Locate the cell with the specified text and output its [X, Y] center coordinate. 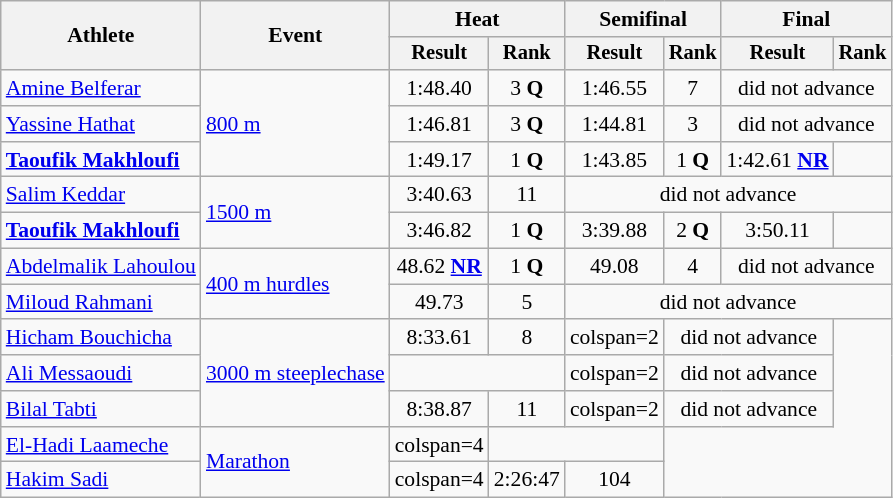
5 [527, 302]
3000 m steeplechase [296, 374]
3:46.82 [440, 231]
3 [693, 124]
1:42.61 NR [777, 160]
4 [693, 267]
Miloud Rahmani [101, 302]
3:39.88 [614, 231]
1:46.55 [614, 88]
Salim Keddar [101, 195]
Hakim Sadi [101, 480]
Hicham Bouchicha [101, 338]
3:40.63 [440, 195]
El-Hadi Laameche [101, 445]
Final [806, 19]
Abdelmalik Lahoulou [101, 267]
1:46.81 [440, 124]
8:33.61 [440, 338]
Bilal Tabti [101, 409]
Marathon [296, 462]
Heat [478, 19]
48.62 NR [440, 267]
400 m hurdles [296, 284]
8:38.87 [440, 409]
800 m [296, 124]
Semifinal [644, 19]
49.73 [440, 302]
49.08 [614, 267]
3:50.11 [777, 231]
1:44.81 [614, 124]
Athlete [101, 36]
1:49.17 [440, 160]
Amine Belferar [101, 88]
Ali Messaoudi [101, 373]
Yassine Hathat [101, 124]
1500 m [296, 212]
1:48.40 [440, 88]
1:43.85 [614, 160]
104 [614, 480]
7 [693, 88]
8 [527, 338]
2 Q [693, 231]
2:26:47 [527, 480]
Event [296, 36]
